Output the (x, y) coordinate of the center of the cell containing the given text.  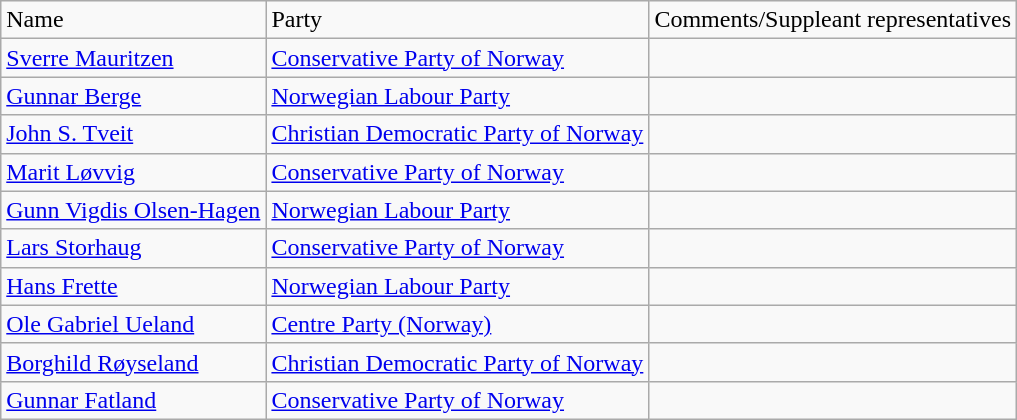
Gunnar Berge (134, 96)
Ole Gabriel Ueland (134, 324)
Party (458, 20)
Centre Party (Norway) (458, 324)
Name (134, 20)
John S. Tveit (134, 134)
Hans Frette (134, 286)
Lars Storhaug (134, 248)
Gunn Vigdis Olsen-Hagen (134, 210)
Gunnar Fatland (134, 400)
Borghild Røyseland (134, 362)
Sverre Mauritzen (134, 58)
Marit Løvvig (134, 172)
Comments/Suppleant representatives (833, 20)
